Capture the cell that displays the provided text and extract its (x, y) central coordinate. 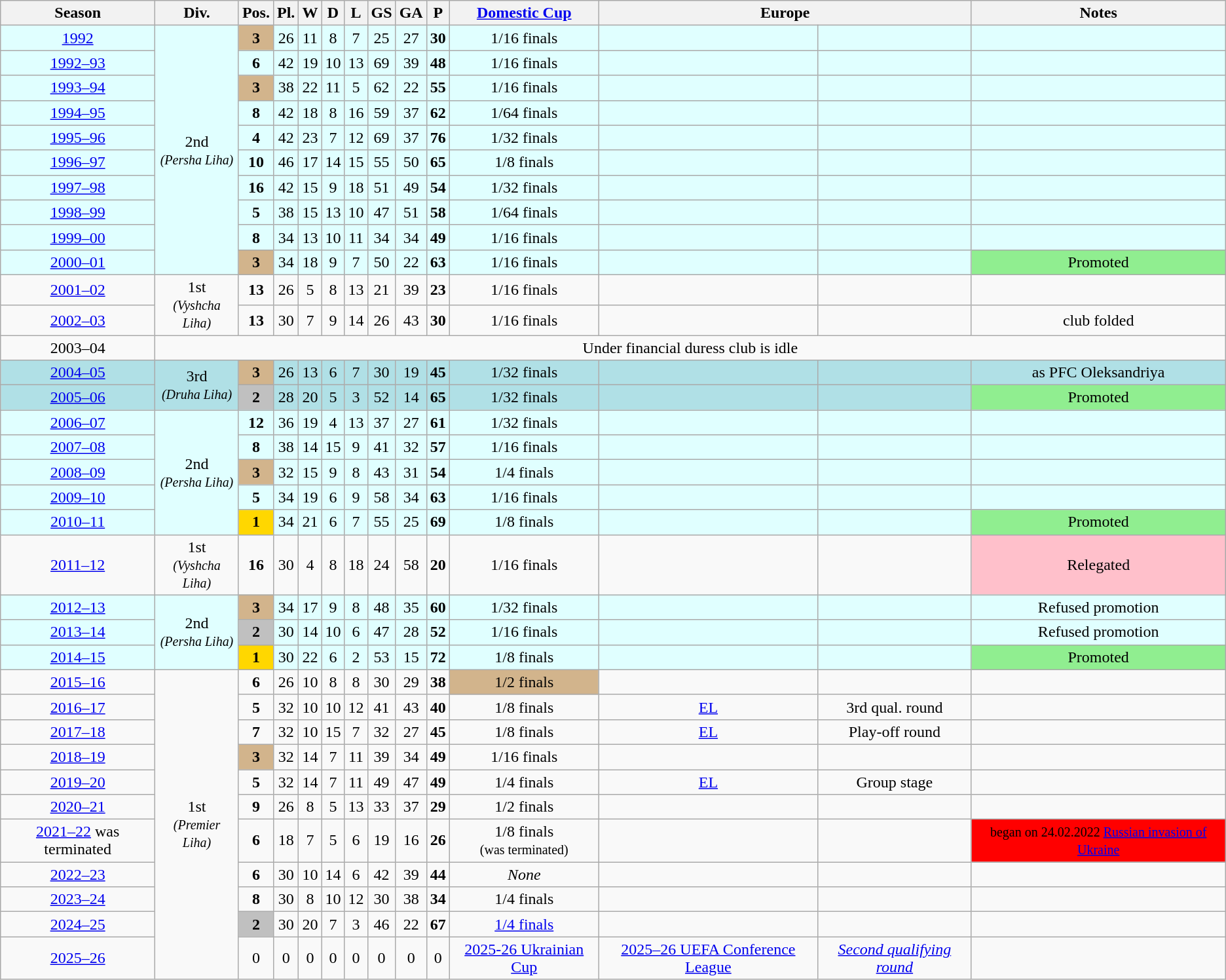
D (333, 13)
2001–02 (78, 290)
36 (286, 423)
2015–16 (78, 682)
1992 (78, 38)
2016–17 (78, 707)
2023–24 (78, 899)
club folded (1098, 320)
61 (437, 423)
2010–11 (78, 522)
L (356, 13)
Notes (1098, 13)
2011–12 (78, 565)
Domestic Cup (524, 13)
Second qualifying round (895, 958)
2006–07 (78, 423)
2018–19 (78, 757)
2009–10 (78, 497)
59 (381, 113)
2000–01 (78, 262)
GS (381, 13)
57 (437, 447)
1998–99 (78, 212)
31 (411, 472)
Relegated (1098, 565)
1st(Premier Liha) (197, 824)
67 (437, 924)
2008–09 (78, 472)
2005–06 (78, 398)
Pos. (255, 13)
3rd(Druha Liha) (197, 385)
40 (437, 707)
3rd qual. round (895, 707)
33 (381, 807)
2017–18 (78, 732)
2019–20 (78, 782)
24 (381, 565)
76 (437, 138)
as PFC Oleksandriya (1098, 373)
2014–15 (78, 657)
2004–05 (78, 373)
2020–21 (78, 807)
72 (437, 657)
2013–14 (78, 632)
35 (411, 607)
Group stage (895, 782)
GA (411, 13)
1/8 finals(was terminated) (524, 841)
Europe (785, 13)
Div. (197, 13)
Pl. (286, 13)
2012–13 (78, 607)
1999–00 (78, 237)
2002–03 (78, 320)
1996–97 (78, 162)
P (437, 13)
1994–95 (78, 113)
2025–26 (78, 958)
W (310, 13)
Season (78, 13)
1997–98 (78, 187)
2007–08 (78, 447)
2021–22 was terminated (78, 841)
Under financial duress club is idle (690, 348)
1992–93 (78, 63)
1995–96 (78, 138)
2025-26 Ukrainian Cup (524, 958)
began on 24.02.2022 Russian invasion of Ukraine (1098, 841)
2025–26 UEFA Conference League (708, 958)
2024–25 (78, 924)
1993–94 (78, 88)
None (524, 875)
44 (437, 875)
2022–23 (78, 875)
2003–04 (78, 348)
60 (437, 607)
Play-off round (895, 732)
53 (381, 657)
